Identify which cell holds the provided text, then report its [X, Y] central coordinate. 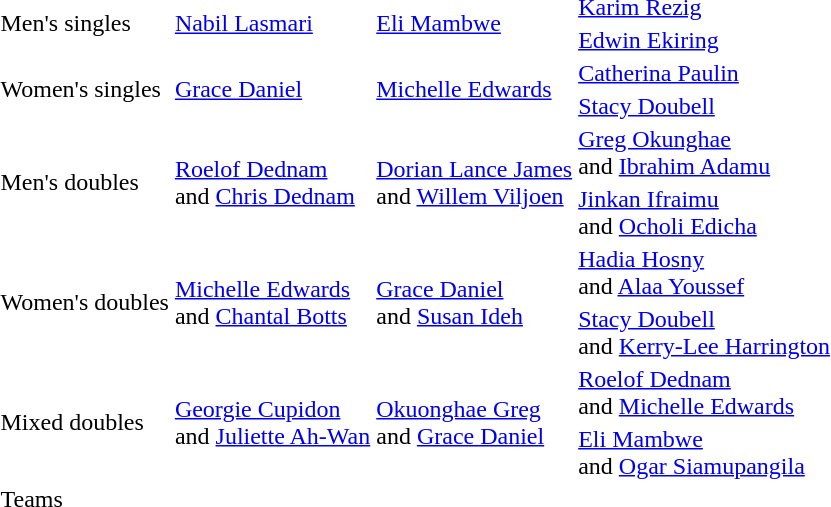
Grace Daniel [272, 90]
Okuonghae Gregand Grace Daniel [474, 422]
Grace Danieland Susan Ideh [474, 302]
Georgie Cupidonand Juliette Ah-Wan [272, 422]
Michelle Edwards [474, 90]
Michelle Edwardsand Chantal Botts [272, 302]
Roelof Dednamand Chris Dednam [272, 182]
Dorian Lance Jamesand Willem Viljoen [474, 182]
